Search for the cell housing the specified text and yield its (X, Y) center coordinate. 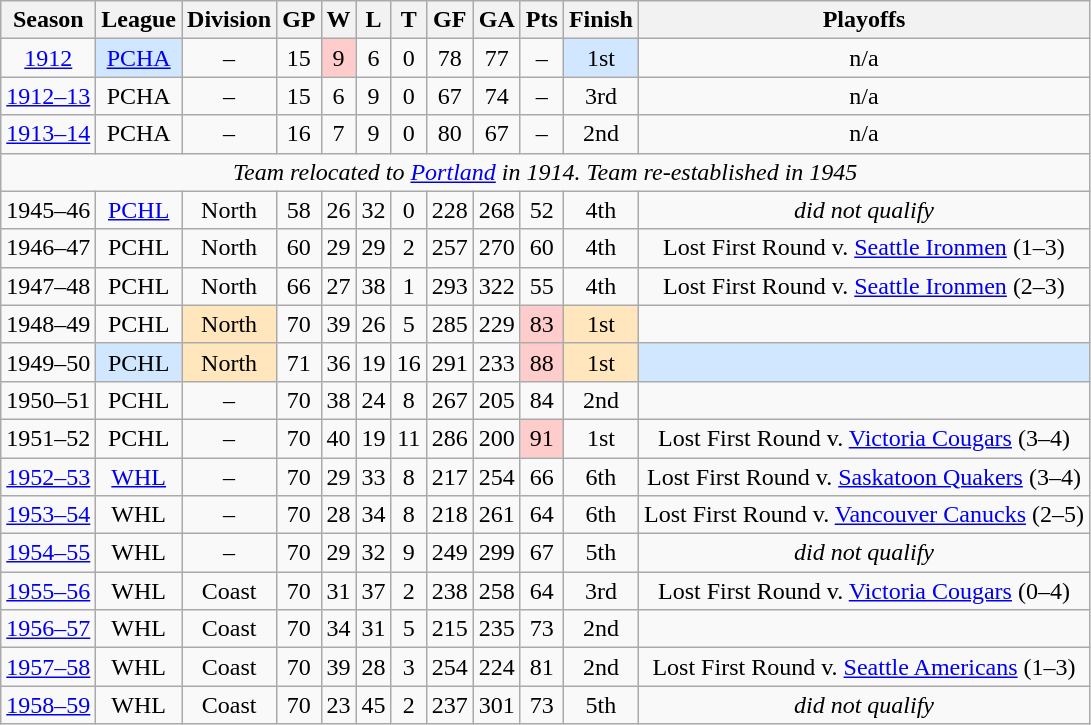
228 (450, 210)
71 (299, 362)
Lost First Round v. Seattle Ironmen (1–3) (864, 248)
81 (542, 667)
League (139, 20)
258 (496, 591)
285 (450, 324)
27 (338, 286)
91 (542, 438)
205 (496, 400)
249 (450, 553)
88 (542, 362)
77 (496, 58)
322 (496, 286)
1958–59 (48, 705)
24 (374, 400)
267 (450, 400)
7 (338, 134)
23 (338, 705)
229 (496, 324)
1956–57 (48, 629)
Lost First Round v. Saskatoon Quakers (3–4) (864, 477)
74 (496, 96)
299 (496, 553)
80 (450, 134)
1912–13 (48, 96)
238 (450, 591)
235 (496, 629)
1954–55 (48, 553)
78 (450, 58)
37 (374, 591)
11 (408, 438)
1949–50 (48, 362)
58 (299, 210)
1945–46 (48, 210)
217 (450, 477)
257 (450, 248)
291 (450, 362)
286 (450, 438)
1953–54 (48, 515)
W (338, 20)
293 (450, 286)
237 (450, 705)
Lost First Round v. Seattle Ironmen (2–3) (864, 286)
1 (408, 286)
200 (496, 438)
1948–49 (48, 324)
Season (48, 20)
261 (496, 515)
301 (496, 705)
T (408, 20)
233 (496, 362)
1913–14 (48, 134)
36 (338, 362)
Lost First Round v. Victoria Cougars (3–4) (864, 438)
1957–58 (48, 667)
GP (299, 20)
40 (338, 438)
Lost First Round v. Seattle Americans (1–3) (864, 667)
83 (542, 324)
270 (496, 248)
Pts (542, 20)
224 (496, 667)
1912 (48, 58)
33 (374, 477)
Team relocated to Portland in 1914. Team re-established in 1945 (546, 172)
1951–52 (48, 438)
GF (450, 20)
1947–48 (48, 286)
84 (542, 400)
52 (542, 210)
45 (374, 705)
1946–47 (48, 248)
1952–53 (48, 477)
L (374, 20)
GA (496, 20)
Finish (600, 20)
55 (542, 286)
Playoffs (864, 20)
268 (496, 210)
3 (408, 667)
1955–56 (48, 591)
Lost First Round v. Vancouver Canucks (2–5) (864, 515)
218 (450, 515)
215 (450, 629)
Lost First Round v. Victoria Cougars (0–4) (864, 591)
1950–51 (48, 400)
Division (230, 20)
